Locate the cell with the specified text and output its [x, y] center coordinate. 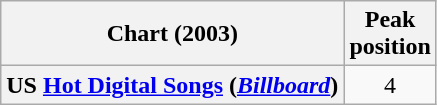
US Hot Digital Songs (Billboard) [172, 85]
Peakposition [390, 34]
Chart (2003) [172, 34]
4 [390, 85]
